Capture the cell that displays the provided text and extract its [x, y] central coordinate. 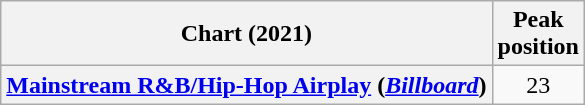
23 [538, 85]
Peakposition [538, 34]
Mainstream R&B/Hip-Hop Airplay (Billboard) [246, 85]
Chart (2021) [246, 34]
